Output the (x, y) coordinate of the center of the cell containing the given text.  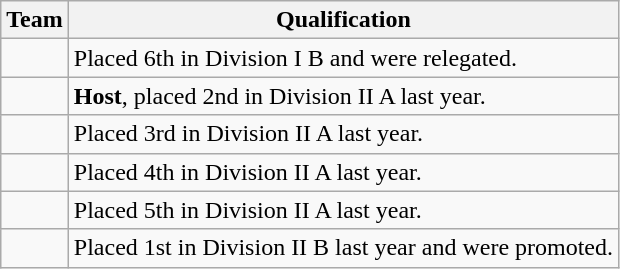
Qualification (343, 20)
Team (35, 20)
Placed 1st in Division II B last year and were promoted. (343, 248)
Placed 6th in Division I B and were relegated. (343, 58)
Host, placed 2nd in Division II A last year. (343, 96)
Placed 5th in Division II A last year. (343, 210)
Placed 3rd in Division II A last year. (343, 134)
Placed 4th in Division II A last year. (343, 172)
